Search for the cell housing the specified text and yield its [x, y] center coordinate. 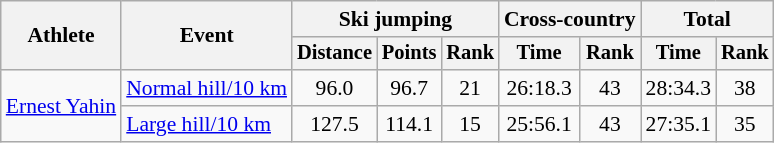
96.7 [409, 88]
Ernest Yahin [61, 106]
Cross-country [570, 19]
Large hill/10 km [206, 124]
25:56.1 [539, 124]
114.1 [409, 124]
Ski jumping [396, 19]
26:18.3 [539, 88]
Distance [334, 54]
35 [745, 124]
27:35.1 [678, 124]
Event [206, 36]
127.5 [334, 124]
38 [745, 88]
96.0 [334, 88]
Points [409, 54]
Athlete [61, 36]
21 [470, 88]
15 [470, 124]
Total [708, 19]
Normal hill/10 km [206, 88]
28:34.3 [678, 88]
